Scan for the cell matching the given text and deliver its (x, y) coordinate at center. 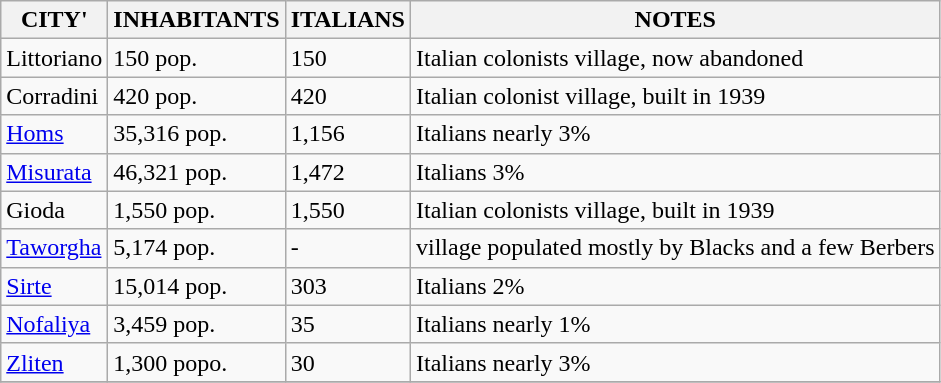
Taworgha (54, 248)
- (348, 248)
Littoriano (54, 58)
Italians 2% (675, 286)
Nofaliya (54, 324)
420 (348, 96)
Italians 3% (675, 172)
INHABITANTS (196, 20)
150 (348, 58)
1,156 (348, 134)
1,550 (348, 210)
3,459 pop. (196, 324)
NOTES (675, 20)
Italian colonists village, now abandoned (675, 58)
Homs (54, 134)
1,472 (348, 172)
village populated mostly by Blacks and a few Berbers (675, 248)
303 (348, 286)
Sirte (54, 286)
1,550 pop. (196, 210)
15,014 pop. (196, 286)
150 pop. (196, 58)
Italian colonist village, built in 1939 (675, 96)
CITY' (54, 20)
1,300 popo. (196, 362)
35 (348, 324)
5,174 pop. (196, 248)
Italian colonists village, built in 1939 (675, 210)
Gioda (54, 210)
420 pop. (196, 96)
Corradini (54, 96)
30 (348, 362)
35,316 pop. (196, 134)
Italians nearly 1% (675, 324)
ITALIANS (348, 20)
46,321 pop. (196, 172)
Zliten (54, 362)
Misurata (54, 172)
